Return the [x, y] coordinate for the center point of the cell that contains the specified text.  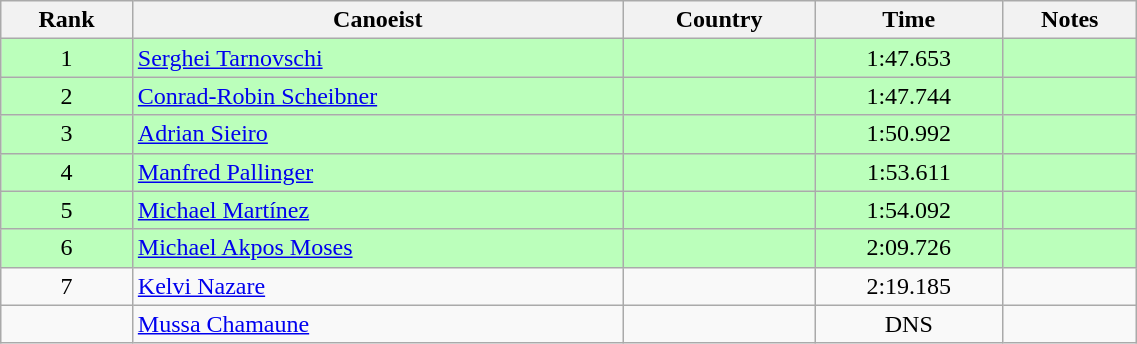
7 [67, 286]
1:47.744 [909, 96]
1:50.992 [909, 134]
Michael Akpos Moses [378, 248]
DNS [909, 324]
Michael Martínez [378, 210]
Serghei Tarnovschi [378, 58]
3 [67, 134]
Canoeist [378, 20]
Adrian Sieiro [378, 134]
Manfred Pallinger [378, 172]
2:19.185 [909, 286]
Country [719, 20]
1:47.653 [909, 58]
Conrad-Robin Scheibner [378, 96]
Time [909, 20]
Kelvi Nazare [378, 286]
Mussa Chamaune [378, 324]
2 [67, 96]
Rank [67, 20]
1:54.092 [909, 210]
6 [67, 248]
1:53.611 [909, 172]
2:09.726 [909, 248]
4 [67, 172]
Notes [1070, 20]
5 [67, 210]
1 [67, 58]
